Search for the cell housing the specified text and yield its (X, Y) center coordinate. 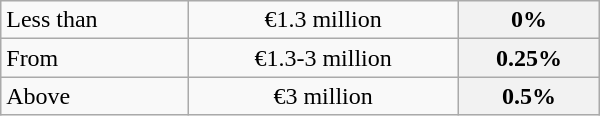
From (94, 58)
0.25% (530, 58)
€3 million (324, 96)
Above (94, 96)
€1.3 million (324, 20)
0.5% (530, 96)
0% (530, 20)
Less than (94, 20)
€1.3-3 million (324, 58)
